Detect which cell encompasses the target text, then output its [X, Y] center coordinate. 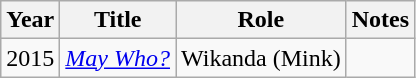
Wikanda (Mink) [262, 58]
2015 [30, 58]
Role [262, 20]
Notes [380, 20]
Year [30, 20]
Title [118, 20]
May Who? [118, 58]
